From the cell containing the given text, extract its center point as [X, Y] coordinate. 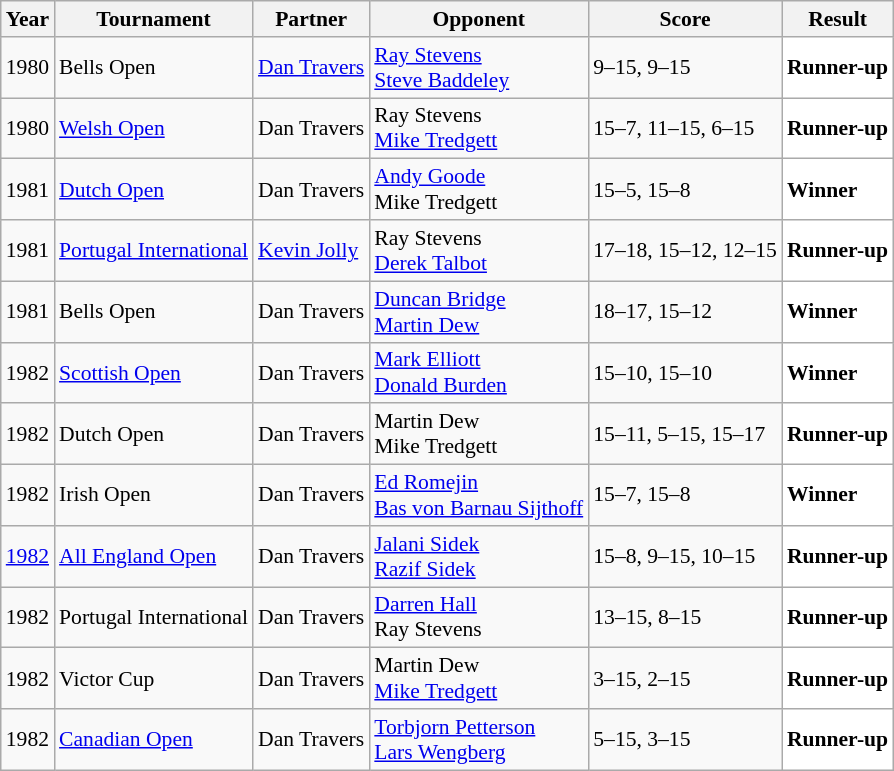
Ed Romejin Bas von Barnau Sijthoff [478, 496]
Mark Elliott Donald Burden [478, 372]
Tournament [154, 19]
Score [685, 19]
Irish Open [154, 496]
15–7, 15–8 [685, 496]
13–15, 8–15 [685, 618]
Opponent [478, 19]
Andy Goode Mike Tredgett [478, 190]
Ray Stevens Steve Baddeley [478, 68]
3–15, 2–15 [685, 678]
Jalani Sidek Razif Sidek [478, 556]
Welsh Open [154, 128]
Year [28, 19]
Torbjorn Petterson Lars Wengberg [478, 740]
Kevin Jolly [311, 250]
Darren Hall Ray Stevens [478, 618]
15–8, 9–15, 10–15 [685, 556]
15–5, 15–8 [685, 190]
All England Open [154, 556]
18–17, 15–12 [685, 312]
Ray Stevens Derek Talbot [478, 250]
9–15, 9–15 [685, 68]
15–7, 11–15, 6–15 [685, 128]
5–15, 3–15 [685, 740]
15–11, 5–15, 15–17 [685, 434]
15–10, 15–10 [685, 372]
Duncan Bridge Martin Dew [478, 312]
Canadian Open [154, 740]
Ray Stevens Mike Tredgett [478, 128]
Partner [311, 19]
17–18, 15–12, 12–15 [685, 250]
Victor Cup [154, 678]
Scottish Open [154, 372]
Result [838, 19]
